For the text-containing cell, return its midpoint in (X, Y) coordinate format. 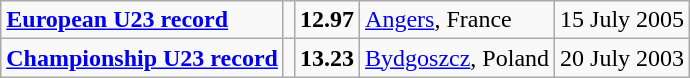
12.97 (326, 20)
13.23 (326, 58)
20 July 2003 (622, 58)
Bydgoszcz, Poland (458, 58)
Angers, France (458, 20)
European U23 record (142, 20)
15 July 2005 (622, 20)
Championship U23 record (142, 58)
